Pinpoint the cell where the given text exists, returning its [x, y] midpoint coordinate. 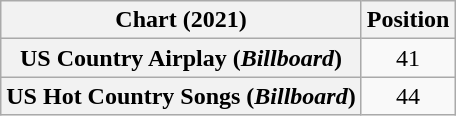
Position [408, 20]
US Country Airplay (Billboard) [181, 58]
Chart (2021) [181, 20]
US Hot Country Songs (Billboard) [181, 96]
41 [408, 58]
44 [408, 96]
